Detect which cell encompasses the target text, then output its [x, y] center coordinate. 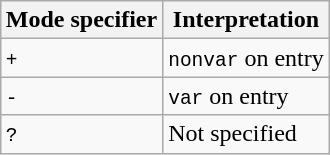
+ [81, 58]
Not specified [246, 134]
var on entry [246, 96]
Mode specifier [81, 20]
Interpretation [246, 20]
nonvar on entry [246, 58]
- [81, 96]
? [81, 134]
